Extract the [X, Y] coordinate from the center of the cell holding the provided text.  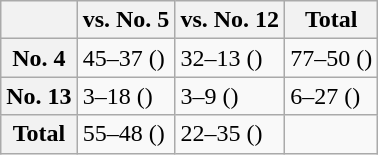
No. 13 [39, 96]
3–9 () [230, 96]
22–35 () [230, 134]
32–13 () [230, 58]
vs. No. 5 [126, 20]
3–18 () [126, 96]
vs. No. 12 [230, 20]
45–37 () [126, 58]
6–27 () [332, 96]
55–48 () [126, 134]
77–50 () [332, 58]
No. 4 [39, 58]
